Find where the given text appears and provide that cell's center as (X, Y) coordinate. 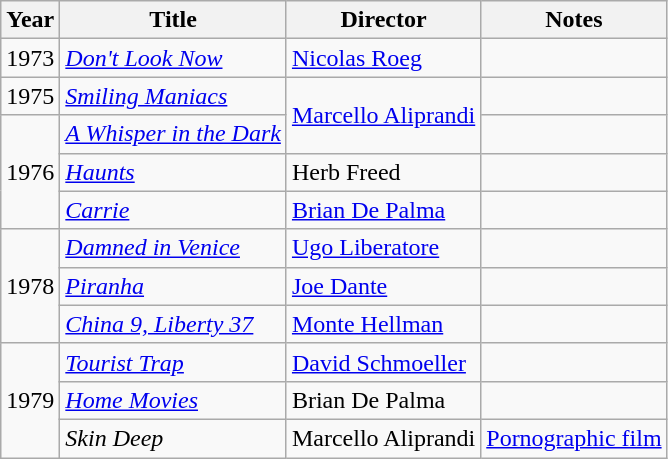
Director (383, 20)
Pornographic film (574, 438)
Title (174, 20)
1978 (30, 286)
Monte Hellman (383, 324)
Nicolas Roeg (383, 58)
Herb Freed (383, 172)
Notes (574, 20)
1979 (30, 400)
Skin Deep (174, 438)
Don't Look Now (174, 58)
1973 (30, 58)
David Schmoeller (383, 362)
Smiling Maniacs (174, 96)
Carrie (174, 210)
Damned in Venice (174, 248)
China 9, Liberty 37 (174, 324)
1976 (30, 172)
Ugo Liberatore (383, 248)
A Whisper in the Dark (174, 134)
Home Movies (174, 400)
Joe Dante (383, 286)
Piranha (174, 286)
1975 (30, 96)
Haunts (174, 172)
Year (30, 20)
Tourist Trap (174, 362)
